Provide the (x, y) coordinate of the cell's center where the given text is located.  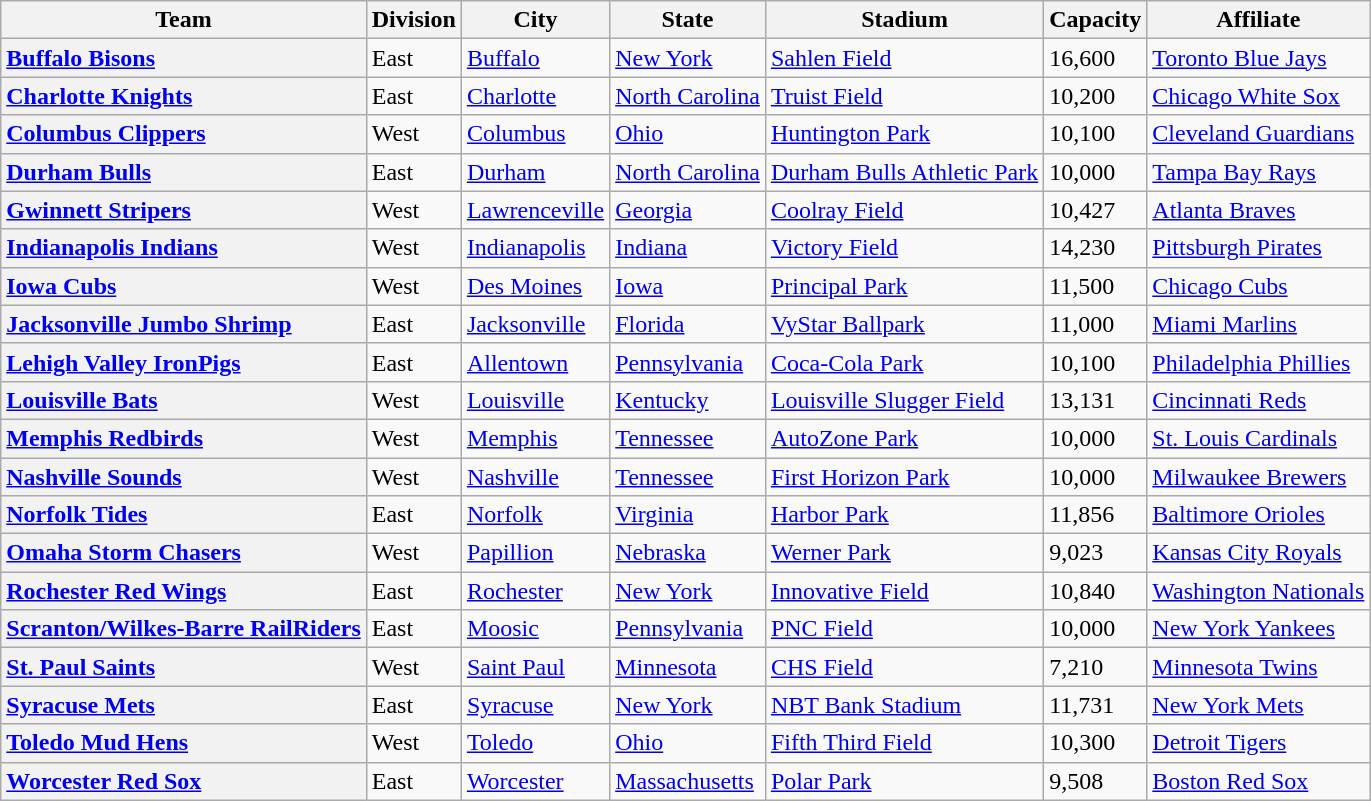
Toledo (535, 743)
11,731 (1096, 705)
Boston Red Sox (1258, 781)
Des Moines (535, 286)
Baltimore Orioles (1258, 515)
Division (414, 20)
Minnesota (688, 667)
Iowa (688, 286)
Georgia (688, 210)
Memphis Redbirds (184, 438)
Moosic (535, 629)
Louisville (535, 400)
Worcester (535, 781)
10,840 (1096, 591)
Truist Field (904, 96)
Norfolk Tides (184, 515)
Indianapolis (535, 248)
11,000 (1096, 324)
Team (184, 20)
Victory Field (904, 248)
Buffalo (535, 58)
NBT Bank Stadium (904, 705)
Sahlen Field (904, 58)
11,856 (1096, 515)
7,210 (1096, 667)
Columbus Clippers (184, 134)
Jacksonville Jumbo Shrimp (184, 324)
Virginia (688, 515)
Omaha Storm Chasers (184, 553)
Jacksonville (535, 324)
City (535, 20)
Kansas City Royals (1258, 553)
Minnesota Twins (1258, 667)
Louisville Slugger Field (904, 400)
Saint Paul (535, 667)
New York Mets (1258, 705)
St. Louis Cardinals (1258, 438)
Syracuse (535, 705)
Kentucky (688, 400)
Detroit Tigers (1258, 743)
9,023 (1096, 553)
13,131 (1096, 400)
Durham Bulls Athletic Park (904, 172)
Worcester Red Sox (184, 781)
Nashville (535, 477)
Principal Park (904, 286)
16,600 (1096, 58)
State (688, 20)
Memphis (535, 438)
10,427 (1096, 210)
Coolray Field (904, 210)
Innovative Field (904, 591)
Lawrenceville (535, 210)
Philadelphia Phillies (1258, 362)
Tampa Bay Rays (1258, 172)
Allentown (535, 362)
Toledo Mud Hens (184, 743)
Toronto Blue Jays (1258, 58)
CHS Field (904, 667)
Buffalo Bisons (184, 58)
Durham (535, 172)
Polar Park (904, 781)
First Horizon Park (904, 477)
10,300 (1096, 743)
Milwaukee Brewers (1258, 477)
Affiliate (1258, 20)
Werner Park (904, 553)
Massachusetts (688, 781)
Washington Nationals (1258, 591)
Nashville Sounds (184, 477)
11,500 (1096, 286)
Huntington Park (904, 134)
10,200 (1096, 96)
Gwinnett Stripers (184, 210)
Stadium (904, 20)
Scranton/Wilkes-Barre RailRiders (184, 629)
Florida (688, 324)
14,230 (1096, 248)
St. Paul Saints (184, 667)
Lehigh Valley IronPigs (184, 362)
Chicago Cubs (1258, 286)
9,508 (1096, 781)
Indiana (688, 248)
Charlotte Knights (184, 96)
Harbor Park (904, 515)
New York Yankees (1258, 629)
Nebraska (688, 553)
Chicago White Sox (1258, 96)
Rochester (535, 591)
Indianapolis Indians (184, 248)
Durham Bulls (184, 172)
Iowa Cubs (184, 286)
Papillion (535, 553)
Rochester Red Wings (184, 591)
Norfolk (535, 515)
Pittsburgh Pirates (1258, 248)
Syracuse Mets (184, 705)
Fifth Third Field (904, 743)
Atlanta Braves (1258, 210)
Charlotte (535, 96)
Louisville Bats (184, 400)
VyStar Ballpark (904, 324)
Cleveland Guardians (1258, 134)
Coca-Cola Park (904, 362)
PNC Field (904, 629)
Columbus (535, 134)
Cincinnati Reds (1258, 400)
AutoZone Park (904, 438)
Capacity (1096, 20)
Miami Marlins (1258, 324)
